Provide the (x, y) coordinate of the cell's center where the given text is located.  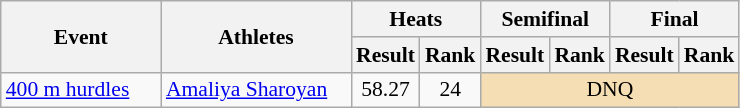
Athletes (256, 36)
Final (674, 19)
Semifinal (544, 19)
58.27 (386, 90)
400 m hurdles (81, 90)
DNQ (610, 90)
Event (81, 36)
24 (450, 90)
Amaliya Sharoyan (256, 90)
Heats (416, 19)
